From the cell containing the given text, extract its center point as [x, y] coordinate. 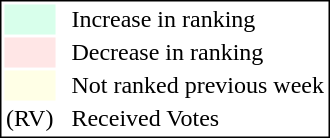
Decrease in ranking [198, 53]
Increase in ranking [198, 19]
Received Votes [198, 119]
(RV) [29, 119]
Not ranked previous week [198, 85]
